Extract the [x, y] coordinate from the center of the cell holding the provided text.  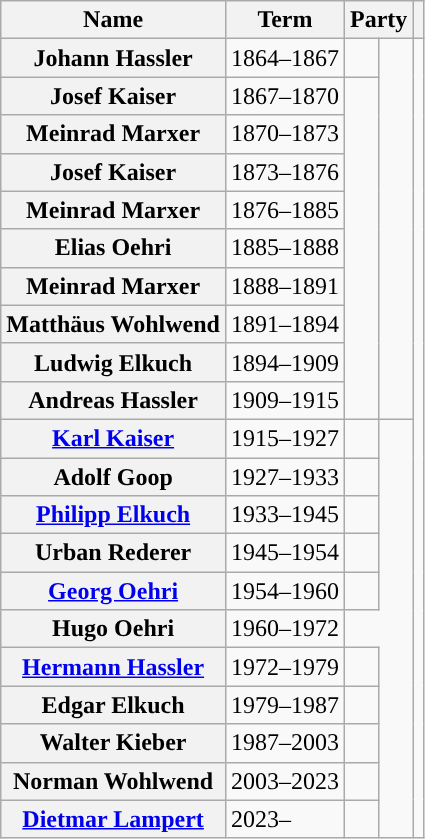
Party [378, 20]
Philipp Elkuch [114, 515]
1867–1870 [284, 96]
Term [284, 20]
1864–1867 [284, 58]
Elias Oehri [114, 248]
1960–1972 [284, 629]
1873–1876 [284, 172]
1933–1945 [284, 515]
Matthäus Wohlwend [114, 324]
1876–1885 [284, 210]
1927–1933 [284, 477]
Hugo Oehri [114, 629]
Ludwig Elkuch [114, 362]
Dietmar Lampert [114, 819]
1945–1954 [284, 553]
Johann Hassler [114, 58]
1979–1987 [284, 705]
2023– [284, 819]
1894–1909 [284, 362]
1888–1891 [284, 286]
1885–1888 [284, 248]
Adolf Goop [114, 477]
1954–1960 [284, 591]
1909–1915 [284, 400]
1972–1979 [284, 667]
2003–2023 [284, 781]
Name [114, 20]
Norman Wohlwend [114, 781]
Walter Kieber [114, 743]
1915–1927 [284, 438]
Andreas Hassler [114, 400]
1987–2003 [284, 743]
1870–1873 [284, 134]
Georg Oehri [114, 591]
Urban Rederer [114, 553]
Hermann Hassler [114, 667]
1891–1894 [284, 324]
Edgar Elkuch [114, 705]
Karl Kaiser [114, 438]
